Extract the [x, y] coordinate from the center of the cell holding the provided text.  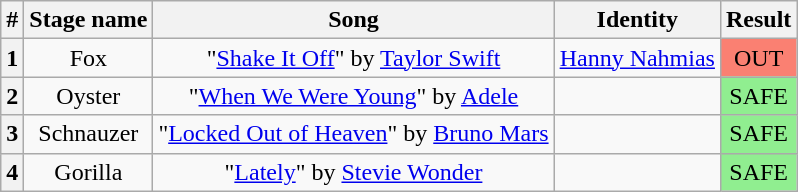
"Shake It Off" by Taylor Swift [354, 58]
Hanny Nahmias [637, 58]
"When We Were Young" by Adele [354, 96]
Schnauzer [88, 134]
# [12, 20]
3 [12, 134]
2 [12, 96]
Stage name [88, 20]
Oyster [88, 96]
OUT [758, 58]
Result [758, 20]
Song [354, 20]
Fox [88, 58]
Gorilla [88, 172]
"Locked Out of Heaven" by Bruno Mars [354, 134]
Identity [637, 20]
"Lately" by Stevie Wonder [354, 172]
4 [12, 172]
1 [12, 58]
